Output the (X, Y) coordinate of the center of the cell containing the given text.  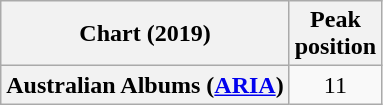
Chart (2019) (145, 34)
Australian Albums (ARIA) (145, 85)
Peakposition (335, 34)
11 (335, 85)
